Provide the (x, y) coordinate of the cell's center where the given text is located.  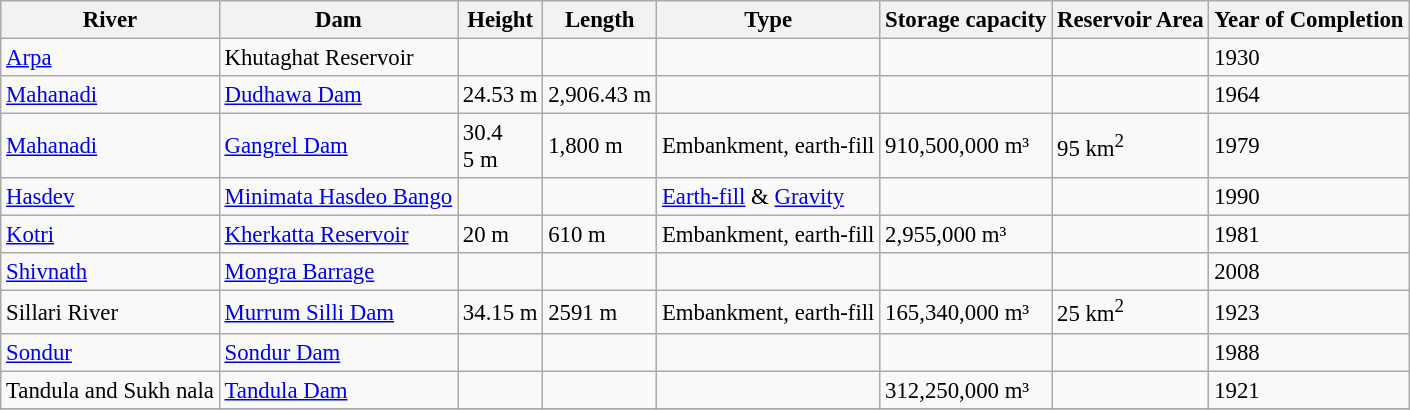
Tandula Dam (338, 390)
1990 (1309, 197)
Hasdev (110, 197)
2591 m (600, 312)
Minimata Hasdeo Bango (338, 197)
Murrum Silli Dam (338, 312)
Arpa (110, 58)
25 km2 (1130, 312)
Storage capacity (966, 20)
1923 (1309, 312)
River (110, 20)
1979 (1309, 146)
Earth-fill & Gravity (768, 197)
30.45 m (500, 146)
1964 (1309, 95)
24.53 m (500, 95)
Kotri (110, 235)
Mongra Barrage (338, 273)
2008 (1309, 273)
1981 (1309, 235)
Reservoir Area (1130, 20)
Tandula and Sukh nala (110, 390)
312,250,000 m³ (966, 390)
Type (768, 20)
910,500,000 m³ (966, 146)
20 m (500, 235)
Height (500, 20)
Shivnath (110, 273)
34.15 m (500, 312)
1930 (1309, 58)
1921 (1309, 390)
610 m (600, 235)
Year of Completion (1309, 20)
Sondur Dam (338, 352)
Dam (338, 20)
2,906.43 m (600, 95)
95 km2 (1130, 146)
Sillari River (110, 312)
Kherkatta Reservoir (338, 235)
Sondur (110, 352)
1,800 m (600, 146)
Khutaghat Reservoir (338, 58)
Length (600, 20)
165,340,000 m³ (966, 312)
Dudhawa Dam (338, 95)
1988 (1309, 352)
Gangrel Dam (338, 146)
2,955,000 m³ (966, 235)
